Return the (x, y) coordinate for the center point of the cell that contains the specified text.  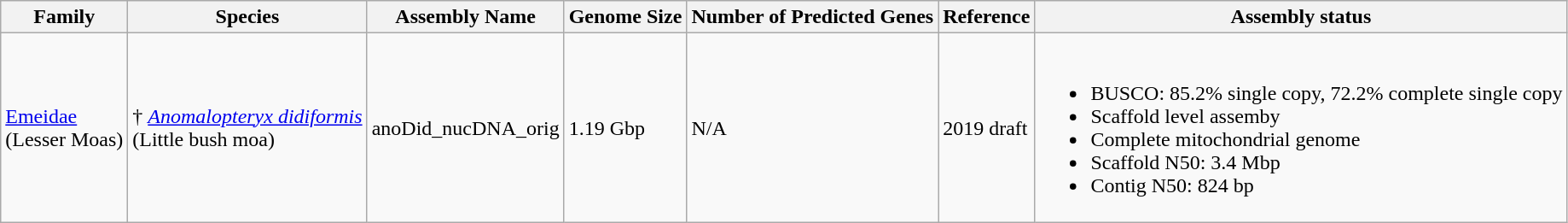
N/A (812, 128)
1.19 Gbp (625, 128)
anoDid_nucDNA_orig (466, 128)
2019 draft (986, 128)
BUSCO: 85.2% single copy, 72.2% complete single copyScaffold level assembyComplete mitochondrial genomeScaffold N50: 3.4 MbpContig N50: 824 bp (1301, 128)
Number of Predicted Genes (812, 17)
Genome Size (625, 17)
Family (65, 17)
Species (247, 17)
† Anomalopteryx didiformis(Little bush moa) (247, 128)
Assembly Name (466, 17)
Reference (986, 17)
Emeidae(Lesser Moas) (65, 128)
Assembly status (1301, 17)
